For the text-containing cell, return its midpoint in (x, y) coordinate format. 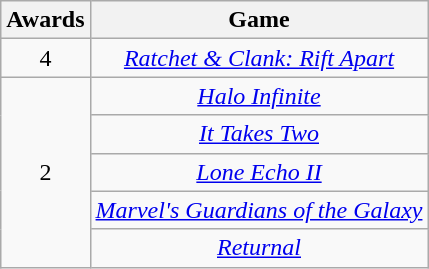
Awards (46, 20)
Ratchet & Clank: Rift Apart (259, 58)
2 (46, 172)
4 (46, 58)
It Takes Two (259, 134)
Returnal (259, 248)
Halo Infinite (259, 96)
Marvel's Guardians of the Galaxy (259, 210)
Lone Echo II (259, 172)
Game (259, 20)
